Extract the (X, Y) coordinate from the center of the cell holding the provided text.  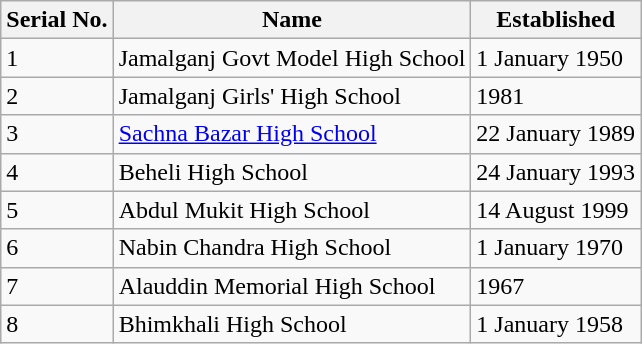
Bhimkhali High School (292, 324)
Serial No. (57, 20)
2 (57, 96)
Jamalganj Govt Model High School (292, 58)
1981 (556, 96)
Sachna Bazar High School (292, 134)
Abdul Mukit High School (292, 210)
6 (57, 248)
1 January 1970 (556, 248)
14 August 1999 (556, 210)
Jamalganj Girls' High School (292, 96)
1 (57, 58)
Beheli High School (292, 172)
22 January 1989 (556, 134)
3 (57, 134)
8 (57, 324)
Nabin Chandra High School (292, 248)
7 (57, 286)
5 (57, 210)
1 January 1950 (556, 58)
24 January 1993 (556, 172)
Alauddin Memorial High School (292, 286)
1 January 1958 (556, 324)
4 (57, 172)
Name (292, 20)
1967 (556, 286)
Established (556, 20)
